For the text-containing cell, return its midpoint in (X, Y) coordinate format. 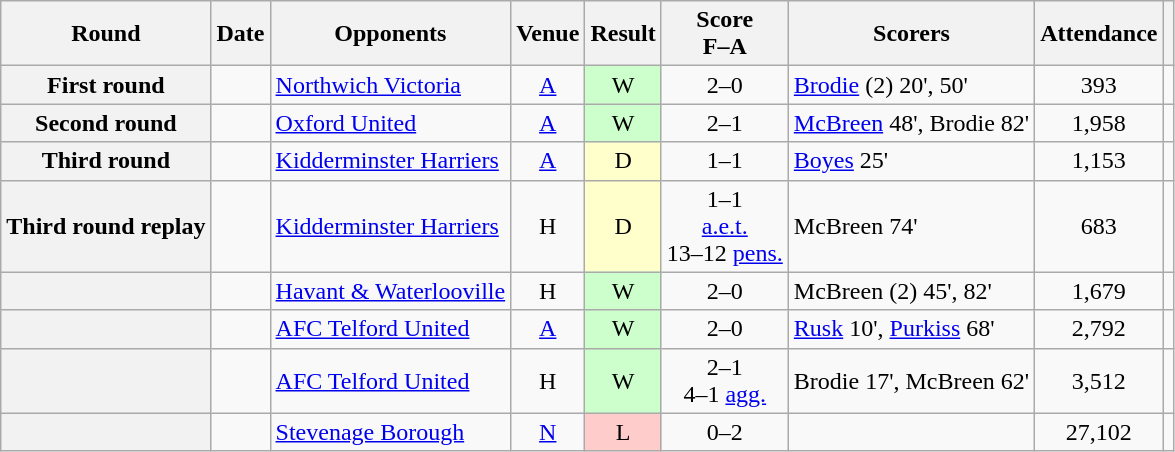
Scorers (911, 34)
Third round (106, 161)
McBreen 48', Brodie 82' (911, 123)
N (548, 432)
1,679 (1099, 291)
Second round (106, 123)
2,792 (1099, 329)
Round (106, 34)
Third round replay (106, 226)
Brodie 17', McBreen 62' (911, 380)
393 (1099, 85)
Opponents (390, 34)
Boyes 25' (911, 161)
Oxford United (390, 123)
Northwich Victoria (390, 85)
ScoreF–A (724, 34)
2–14–1 agg. (724, 380)
0–2 (724, 432)
First round (106, 85)
1–1 (724, 161)
Venue (548, 34)
3,512 (1099, 380)
L (623, 432)
Rusk 10', Purkiss 68' (911, 329)
1–1a.e.t.13–12 pens. (724, 226)
McBreen (2) 45', 82' (911, 291)
2–1 (724, 123)
Stevenage Borough (390, 432)
Attendance (1099, 34)
Brodie (2) 20', 50' (911, 85)
1,958 (1099, 123)
Result (623, 34)
Date (240, 34)
Havant & Waterlooville (390, 291)
1,153 (1099, 161)
27,102 (1099, 432)
McBreen 74' (911, 226)
683 (1099, 226)
